For the text-containing cell, return its midpoint in [x, y] coordinate format. 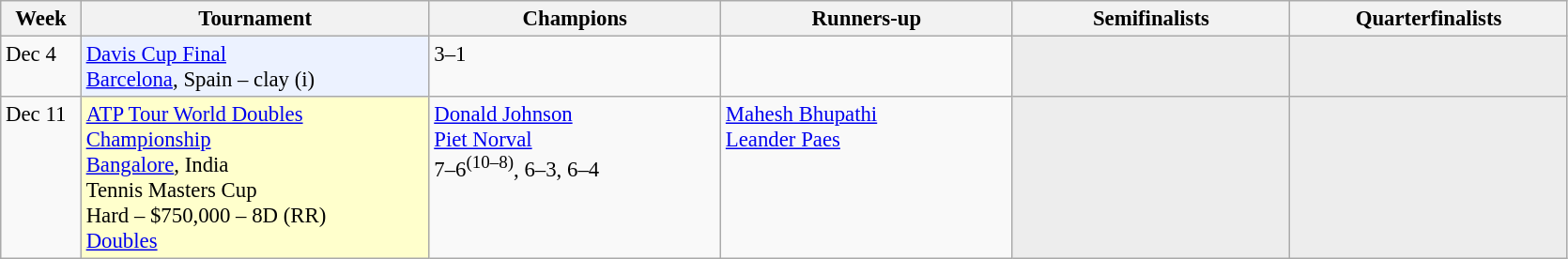
Tournament [255, 19]
Week [41, 19]
Champions [575, 19]
Dec 11 [41, 178]
ATP Tour World Doubles Championship Bangalore, IndiaTennis Masters CupHard – $750,000 – 8D (RR)Doubles [255, 178]
Runners-up [868, 19]
Quarterfinalists [1429, 19]
Semifinalists [1151, 19]
Davis Cup Final Barcelona, Spain – clay (i) [255, 68]
Mahesh Bhupathi Leander Paes [868, 178]
Donald Johnson Piet Norval7–6(10–8), 6–3, 6–4 [575, 178]
Dec 4 [41, 68]
3–1 [575, 68]
